Extract the [X, Y] coordinate from the center of the cell holding the provided text.  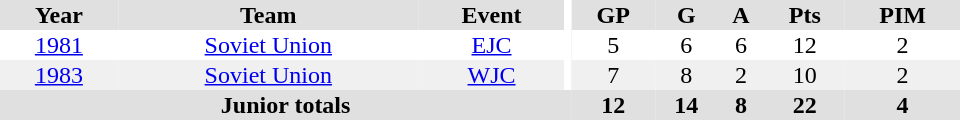
4 [902, 105]
1981 [59, 45]
22 [804, 105]
Junior totals [286, 105]
7 [613, 75]
14 [686, 105]
WJC [492, 75]
PIM [902, 15]
GP [613, 15]
1983 [59, 75]
Pts [804, 15]
5 [613, 45]
Event [492, 15]
Year [59, 15]
Team [268, 15]
A [740, 15]
10 [804, 75]
EJC [492, 45]
G [686, 15]
